Pinpoint the cell where the given text exists, returning its [x, y] midpoint coordinate. 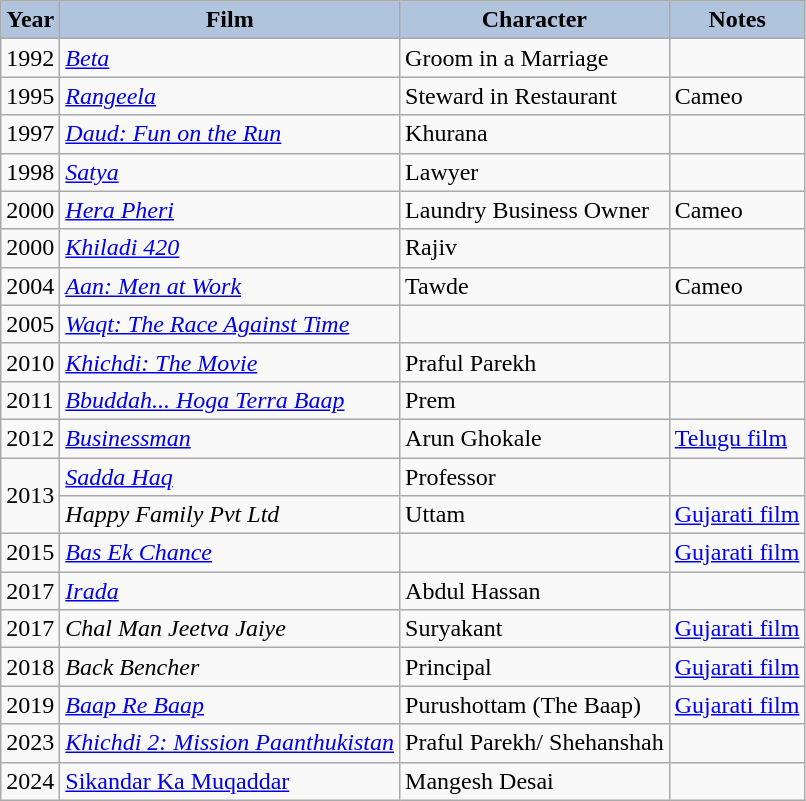
Baap Re Baap [230, 705]
Laundry Business Owner [535, 210]
Aan: Men at Work [230, 286]
Principal [535, 667]
Bas Ek Chance [230, 553]
Praful Parekh/ Shehanshah [535, 743]
2004 [30, 286]
Steward in Restaurant [535, 96]
Khurana [535, 134]
Rajiv [535, 248]
Khiladi 420 [230, 248]
Bbuddah... Hoga Terra Baap [230, 400]
Hera Pheri [230, 210]
Purushottam (The Baap) [535, 705]
Businessman [230, 438]
2012 [30, 438]
Chal Man Jeetva Jaiye [230, 629]
Uttam [535, 515]
Notes [737, 20]
2015 [30, 553]
Professor [535, 477]
2024 [30, 781]
1997 [30, 134]
Waqt: The Race Against Time [230, 324]
1995 [30, 96]
Year [30, 20]
Beta [230, 58]
Telugu film [737, 438]
Khichdi 2: Mission Paanthukistan [230, 743]
Satya [230, 172]
Tawde [535, 286]
Character [535, 20]
Film [230, 20]
2018 [30, 667]
Abdul Hassan [535, 591]
Arun Ghokale [535, 438]
Khichdi: The Movie [230, 362]
2010 [30, 362]
Rangeela [230, 96]
Prem [535, 400]
2019 [30, 705]
Back Bencher [230, 667]
Irada [230, 591]
2005 [30, 324]
2023 [30, 743]
1992 [30, 58]
Mangesh Desai [535, 781]
Daud: Fun on the Run [230, 134]
2011 [30, 400]
2013 [30, 496]
Happy Family Pvt Ltd [230, 515]
Suryakant [535, 629]
Lawyer [535, 172]
1998 [30, 172]
Sikandar Ka Muqaddar [230, 781]
Groom in a Marriage [535, 58]
Sadda Haq [230, 477]
Praful Parekh [535, 362]
